Determine the (X, Y) coordinate at the center of the cell enclosing the given text.  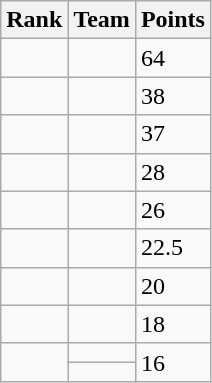
16 (172, 362)
22.5 (172, 248)
Points (172, 20)
Team (102, 20)
38 (172, 96)
20 (172, 286)
26 (172, 210)
64 (172, 58)
28 (172, 172)
18 (172, 324)
Rank (34, 20)
37 (172, 134)
